Locate the cell with the specified text and output its (x, y) center coordinate. 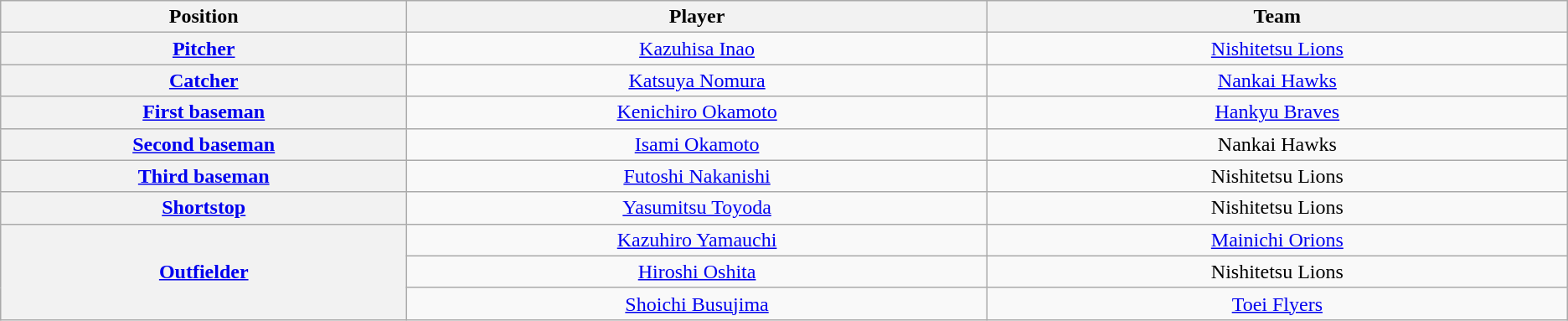
Toei Flyers (1277, 303)
Third baseman (204, 176)
Catcher (204, 80)
Futoshi Nakanishi (697, 176)
Kazuhiro Yamauchi (697, 240)
Position (204, 17)
Outfielder (204, 272)
Team (1277, 17)
Hiroshi Oshita (697, 272)
Shoichi Busujima (697, 303)
Player (697, 17)
Yasumitsu Toyoda (697, 208)
Hankyu Braves (1277, 112)
Second baseman (204, 144)
Kazuhisa Inao (697, 49)
Mainichi Orions (1277, 240)
Isami Okamoto (697, 144)
First baseman (204, 112)
Pitcher (204, 49)
Kenichiro Okamoto (697, 112)
Shortstop (204, 208)
Katsuya Nomura (697, 80)
